Extract the [x, y] coordinate from the center of the cell holding the provided text.  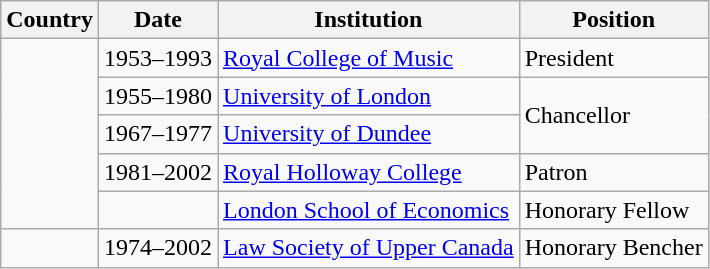
1981–2002 [158, 172]
University of London [369, 96]
1955–1980 [158, 96]
1967–1977 [158, 134]
Date [158, 20]
Country [50, 20]
1953–1993 [158, 58]
Honorary Fellow [614, 210]
1974–2002 [158, 248]
Royal College of Music [369, 58]
Institution [369, 20]
Patron [614, 172]
Royal Holloway College [369, 172]
President [614, 58]
Law Society of Upper Canada [369, 248]
Position [614, 20]
London School of Economics [369, 210]
University of Dundee [369, 134]
Chancellor [614, 115]
Honorary Bencher [614, 248]
